Detect which cell encompasses the target text, then output its [X, Y] center coordinate. 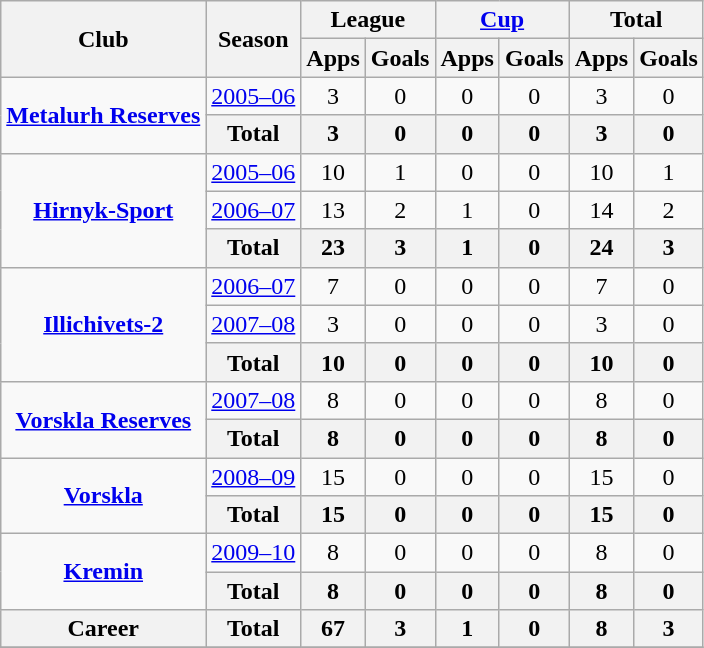
Club [104, 39]
2009–10 [254, 553]
14 [601, 210]
Vorskla [104, 496]
Vorskla Reserves [104, 419]
League [368, 20]
Illichivets-2 [104, 324]
13 [333, 210]
Cup [502, 20]
2008–09 [254, 477]
Kremin [104, 572]
Metalurh Reserves [104, 115]
67 [333, 629]
24 [601, 248]
Season [254, 39]
23 [333, 248]
Hirnyk-Sport [104, 210]
Career [104, 629]
